Identify which cell holds the provided text, then report its [X, Y] central coordinate. 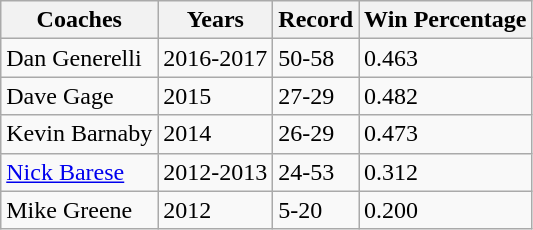
Nick Barese [80, 172]
0.482 [446, 96]
Coaches [80, 20]
0.473 [446, 134]
Win Percentage [446, 20]
50-58 [316, 58]
Years [216, 20]
0.312 [446, 172]
2015 [216, 96]
2016-2017 [216, 58]
24-53 [316, 172]
27-29 [316, 96]
Mike Greene [80, 210]
Dave Gage [80, 96]
0.463 [446, 58]
26-29 [316, 134]
2012 [216, 210]
2014 [216, 134]
Dan Generelli [80, 58]
0.200 [446, 210]
5-20 [316, 210]
Record [316, 20]
2012-2013 [216, 172]
Kevin Barnaby [80, 134]
